Search for the cell housing the specified text and yield its (x, y) center coordinate. 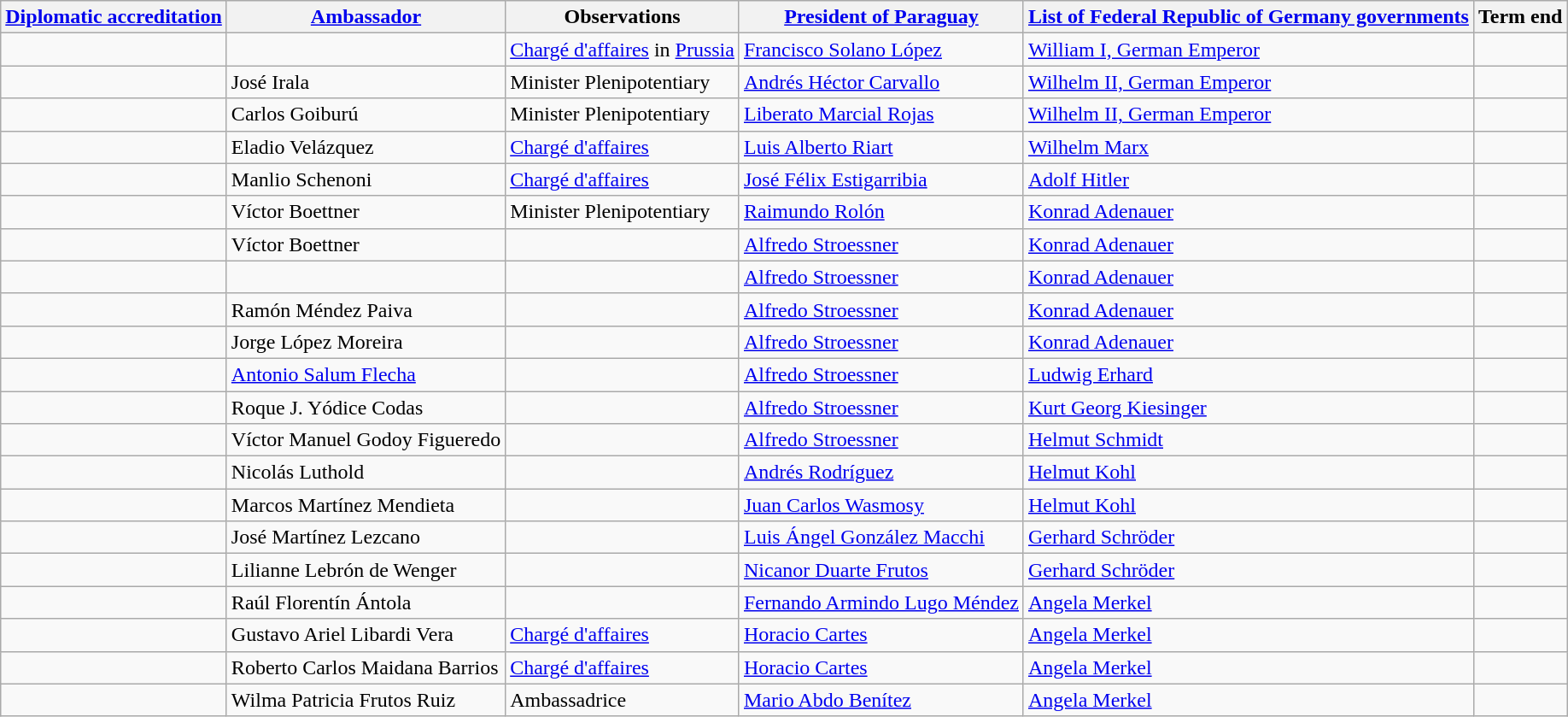
Marcos Martínez Mendieta (366, 505)
Nicolás Luthold (366, 473)
William I, German Emperor (1249, 50)
Mario Abdo Benítez (881, 700)
Adolf Hitler (1249, 179)
Andrés Rodríguez (881, 473)
Wilma Patricia Frutos Ruiz (366, 700)
Liberato Marcial Rojas (881, 115)
Francisco Solano López (881, 50)
Ludwig Erhard (1249, 374)
Juan Carlos Wasmosy (881, 505)
List of Federal Republic of Germany governments (1249, 17)
José Irala (366, 82)
Luis Alberto Riart (881, 147)
Carlos Goiburú (366, 115)
Diplomatic accreditation (114, 17)
Wilhelm Marx (1249, 147)
Ambassadrice (623, 700)
Antonio Salum Flecha (366, 374)
José Félix Estigarribia (881, 179)
President of Paraguay (881, 17)
Jorge López Moreira (366, 342)
Helmut Schmidt (1249, 440)
Raúl Florentín Ántola (366, 602)
Roque J. Yódice Codas (366, 408)
Fernando Armindo Lugo Méndez (881, 602)
Kurt Georg Kiesinger (1249, 408)
Manlio Schenoni (366, 179)
Luis Ángel González Macchi (881, 538)
Lilianne Lebrón de Wenger (366, 570)
Term end (1520, 17)
Andrés Héctor Carvallo (881, 82)
Nicanor Duarte Frutos (881, 570)
Chargé d'affaires in Prussia (623, 50)
Roberto Carlos Maidana Barrios (366, 667)
José Martínez Lezcano (366, 538)
Gustavo Ariel Libardi Vera (366, 635)
Raimundo Rolón (881, 212)
Eladio Velázquez (366, 147)
Observations (623, 17)
Víctor Manuel Godoy Figueredo (366, 440)
Ramón Méndez Paiva (366, 309)
Ambassador (366, 17)
